Output the [x, y] coordinate of the center of the cell containing the given text.  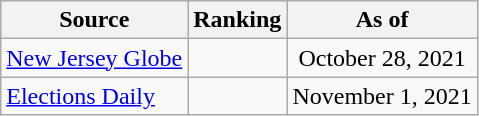
Ranking [238, 20]
November 1, 2021 [382, 96]
Elections Daily [94, 96]
October 28, 2021 [382, 58]
Source [94, 20]
New Jersey Globe [94, 58]
As of [382, 20]
